Pinpoint the cell where the given text exists, returning its [X, Y] midpoint coordinate. 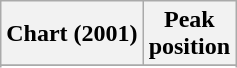
Peakposition [189, 34]
Chart (2001) [72, 34]
